Return [X, Y] of the center of cell containing provided text 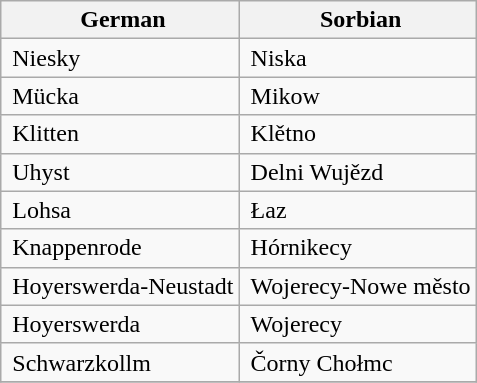
Mücka [120, 96]
Wojerecy-Nowe město [358, 286]
Hoyerswerda [120, 324]
Uhyst [120, 172]
Niska [358, 58]
Schwarzkollm [120, 362]
Wojerecy [358, 324]
Sorbian [358, 20]
German [120, 20]
Klitten [120, 134]
Niesky [120, 58]
Mikow [358, 96]
Łaz [358, 210]
Knappenrode [120, 248]
Čorny Chołmc [358, 362]
Hórnikecy [358, 248]
Lohsa [120, 210]
Delni Wujězd [358, 172]
Hoyerswerda-Neustadt [120, 286]
Klětno [358, 134]
